Provide the (X, Y) coordinate of the cell's center where the given text is located.  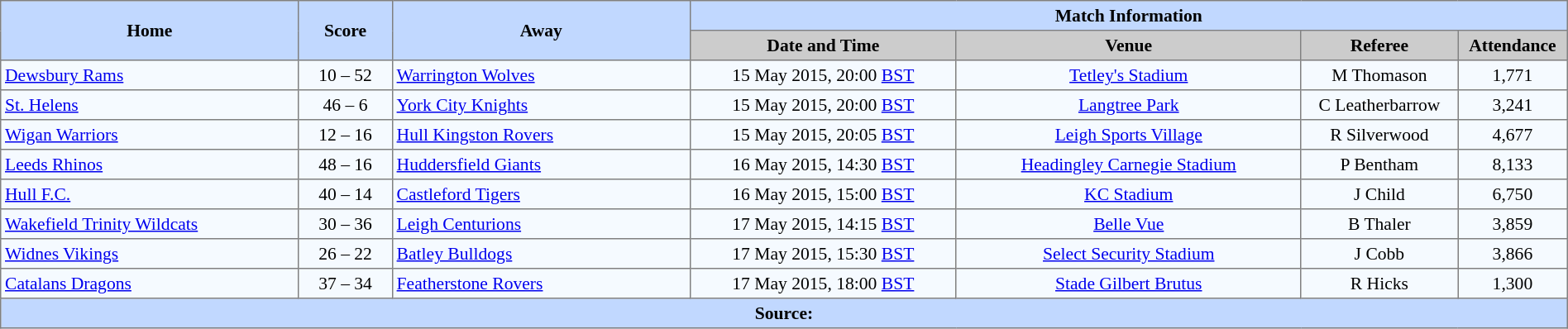
3,241 (1513, 105)
Wigan Warriors (150, 135)
Wakefield Trinity Wildcats (150, 224)
P Bentham (1379, 164)
Venue (1128, 45)
1,771 (1513, 75)
R Silverwood (1379, 135)
Attendance (1513, 45)
Belle Vue (1128, 224)
B Thaler (1379, 224)
15 May 2015, 20:05 BST (823, 135)
C Leatherbarrow (1379, 105)
Leigh Sports Village (1128, 135)
Referee (1379, 45)
17 May 2015, 15:30 BST (823, 254)
16 May 2015, 14:30 BST (823, 164)
St. Helens (150, 105)
1,300 (1513, 284)
Source: (784, 313)
Select Security Stadium (1128, 254)
Leigh Centurions (541, 224)
R Hicks (1379, 284)
8,133 (1513, 164)
Dewsbury Rams (150, 75)
Huddersfield Giants (541, 164)
Leeds Rhinos (150, 164)
Batley Bulldogs (541, 254)
Widnes Vikings (150, 254)
12 – 16 (346, 135)
17 May 2015, 18:00 BST (823, 284)
46 – 6 (346, 105)
J Child (1379, 194)
Score (346, 31)
Tetley's Stadium (1128, 75)
Hull Kingston Rovers (541, 135)
6,750 (1513, 194)
Warrington Wolves (541, 75)
48 – 16 (346, 164)
Stade Gilbert Brutus (1128, 284)
37 – 34 (346, 284)
16 May 2015, 15:00 BST (823, 194)
M Thomason (1379, 75)
Featherstone Rovers (541, 284)
Match Information (1128, 16)
Hull F.C. (150, 194)
26 – 22 (346, 254)
Castleford Tigers (541, 194)
Away (541, 31)
J Cobb (1379, 254)
KC Stadium (1128, 194)
40 – 14 (346, 194)
4,677 (1513, 135)
Home (150, 31)
3,866 (1513, 254)
30 – 36 (346, 224)
Headingley Carnegie Stadium (1128, 164)
10 – 52 (346, 75)
Date and Time (823, 45)
17 May 2015, 14:15 BST (823, 224)
Langtree Park (1128, 105)
York City Knights (541, 105)
Catalans Dragons (150, 284)
3,859 (1513, 224)
